Pinpoint the cell where the given text exists, returning its [X, Y] midpoint coordinate. 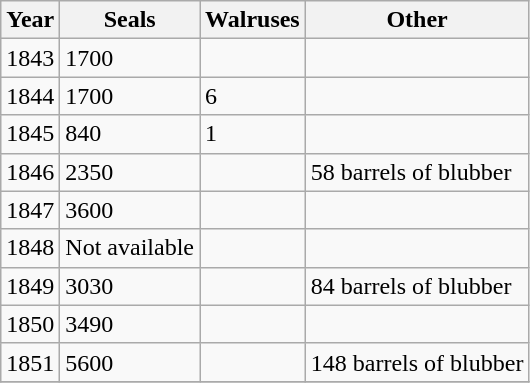
84 barrels of blubber [417, 286]
Other [417, 20]
2350 [130, 172]
1844 [30, 96]
1850 [30, 324]
1849 [30, 286]
3490 [130, 324]
Seals [130, 20]
Not available [130, 248]
1847 [30, 210]
1851 [30, 362]
840 [130, 134]
1848 [30, 248]
58 barrels of blubber [417, 172]
6 [253, 96]
1846 [30, 172]
3030 [130, 286]
5600 [130, 362]
1845 [30, 134]
3600 [130, 210]
1843 [30, 58]
148 barrels of blubber [417, 362]
Year [30, 20]
Walruses [253, 20]
1 [253, 134]
